Pinpoint the cell where the given text exists, returning its [X, Y] midpoint coordinate. 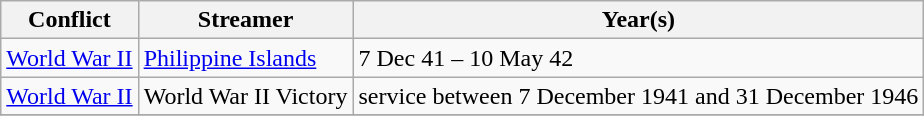
service between 7 December 1941 and 31 December 1946 [638, 96]
Conflict [70, 20]
Year(s) [638, 20]
Streamer [246, 20]
Philippine Islands [246, 58]
World War II Victory [246, 96]
7 Dec 41 – 10 May 42 [638, 58]
